Return [x, y] of the center of cell containing provided text 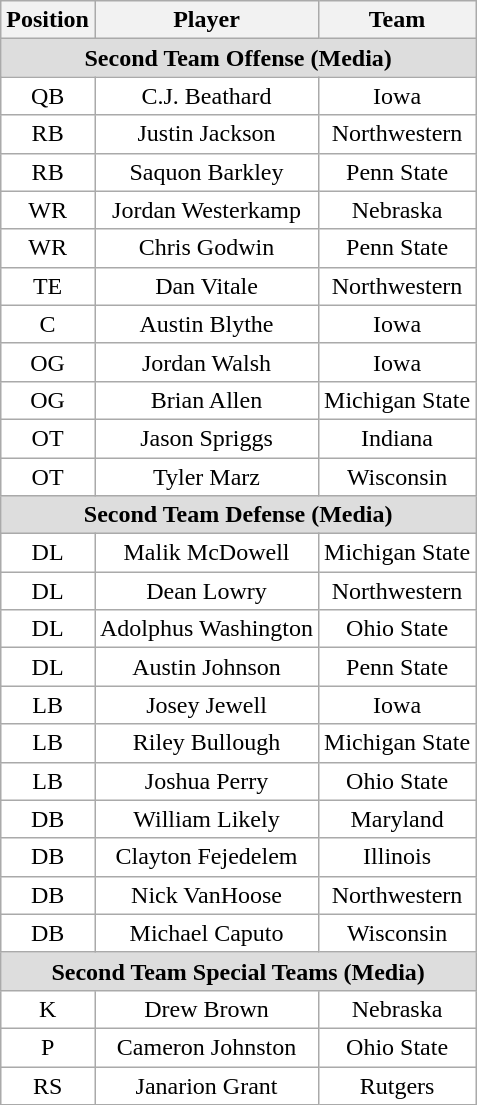
Michael Caputo [206, 933]
Position [48, 20]
Jason Spriggs [206, 438]
Jordan Westerkamp [206, 210]
Rutgers [398, 1085]
Brian Allen [206, 400]
Cameron Johnston [206, 1047]
Clayton Fejedelem [206, 857]
Dan Vitale [206, 286]
RS [48, 1085]
Austin Johnson [206, 667]
Saquon Barkley [206, 172]
C.J. Beathard [206, 96]
Janarion Grant [206, 1085]
C [48, 324]
Player [206, 20]
Team [398, 20]
Josey Jewell [206, 705]
Second Team Defense (Media) [238, 515]
Tyler Marz [206, 477]
Austin Blythe [206, 324]
Illinois [398, 857]
Malik McDowell [206, 553]
P [48, 1047]
William Likely [206, 819]
Dean Lowry [206, 591]
Chris Godwin [206, 248]
Joshua Perry [206, 781]
Drew Brown [206, 1009]
Justin Jackson [206, 134]
Maryland [398, 819]
TE [48, 286]
Indiana [398, 438]
Nick VanHoose [206, 895]
Jordan Walsh [206, 362]
Second Team Special Teams (Media) [238, 971]
Riley Bullough [206, 743]
K [48, 1009]
QB [48, 96]
Adolphus Washington [206, 629]
Second Team Offense (Media) [238, 58]
